Locate the cell with the specified text and output its [X, Y] center coordinate. 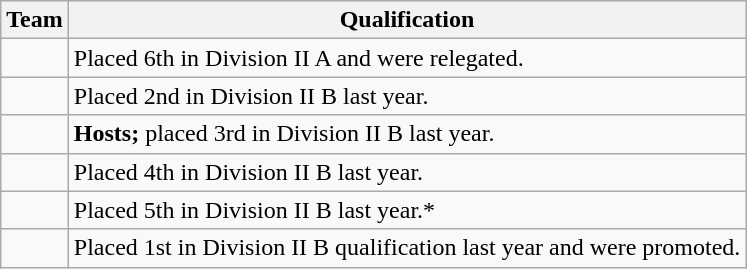
Hosts; placed 3rd in Division II B last year. [407, 134]
Team [35, 20]
Placed 2nd in Division II B last year. [407, 96]
Placed 1st in Division II B qualification last year and were promoted. [407, 248]
Placed 5th in Division II B last year.* [407, 210]
Qualification [407, 20]
Placed 6th in Division II A and were relegated. [407, 58]
Placed 4th in Division II B last year. [407, 172]
